Return (X, Y) of the center of cell containing provided text 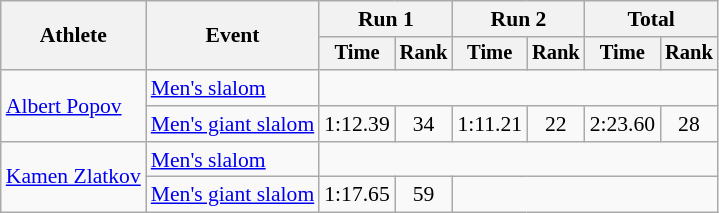
2:23.60 (622, 124)
Total (652, 19)
Event (233, 36)
Albert Popov (74, 106)
1:17.65 (356, 195)
34 (424, 124)
Athlete (74, 36)
Kamen Zlatkov (74, 178)
22 (556, 124)
59 (424, 195)
Run 2 (518, 19)
1:11.21 (490, 124)
1:12.39 (356, 124)
28 (689, 124)
Run 1 (386, 19)
